Return the (x, y) coordinate for the center point of the cell that contains the specified text.  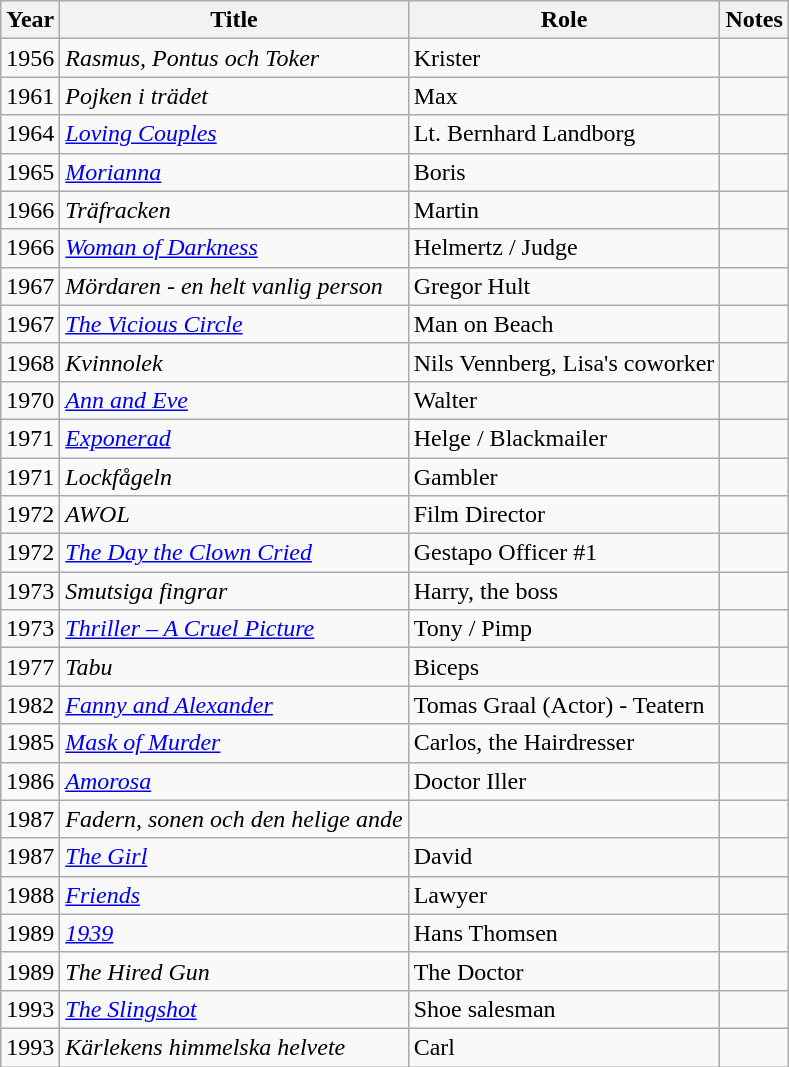
Role (564, 20)
Lawyer (564, 895)
Tony / Pimp (564, 629)
Krister (564, 58)
The Day the Clown Cried (234, 553)
The Slingshot (234, 1009)
Year (30, 20)
Doctor Iller (564, 781)
Helmertz / Judge (564, 248)
Gambler (564, 477)
Helge / Blackmailer (564, 438)
Amorosa (234, 781)
1982 (30, 705)
Hans Thomsen (564, 933)
Gregor Hult (564, 286)
Title (234, 20)
1939 (234, 933)
Rasmus, Pontus och Toker (234, 58)
Exponerad (234, 438)
The Vicious Circle (234, 324)
1970 (30, 400)
David (564, 857)
AWOL (234, 515)
The Girl (234, 857)
Tabu (234, 667)
Morianna (234, 172)
Träfracken (234, 210)
Film Director (564, 515)
Ann and Eve (234, 400)
Shoe salesman (564, 1009)
Fanny and Alexander (234, 705)
Mask of Murder (234, 743)
1961 (30, 96)
1956 (30, 58)
1986 (30, 781)
1985 (30, 743)
Thriller – A Cruel Picture (234, 629)
Fadern, sonen och den helige ande (234, 819)
Nils Vennberg, Lisa's coworker (564, 362)
Harry, the boss (564, 591)
Kärlekens himmelska helvete (234, 1047)
Kvinnolek (234, 362)
The Hired Gun (234, 971)
Walter (564, 400)
The Doctor (564, 971)
Gestapo Officer #1 (564, 553)
Boris (564, 172)
Loving Couples (234, 134)
Carl (564, 1047)
Man on Beach (564, 324)
Max (564, 96)
1964 (30, 134)
Carlos, the Hairdresser (564, 743)
1965 (30, 172)
Smutsiga fingrar (234, 591)
Biceps (564, 667)
Tomas Graal (Actor) - Teatern (564, 705)
Martin (564, 210)
Pojken i trädet (234, 96)
Friends (234, 895)
Lockfågeln (234, 477)
1968 (30, 362)
Woman of Darkness (234, 248)
Mördaren - en helt vanlig person (234, 286)
1988 (30, 895)
Lt. Bernhard Landborg (564, 134)
Notes (754, 20)
1977 (30, 667)
